Detect which cell encompasses the target text, then output its [X, Y] center coordinate. 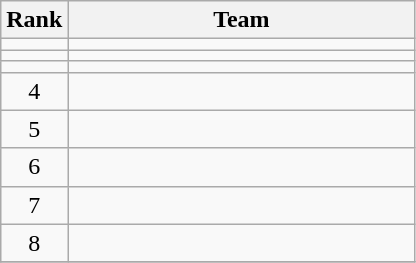
Rank [34, 20]
7 [34, 205]
5 [34, 129]
8 [34, 243]
Team [242, 20]
6 [34, 167]
4 [34, 91]
